Locate the cell with the specified text and output its (x, y) center coordinate. 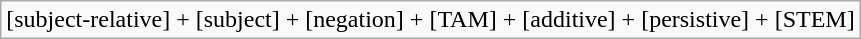
[subject-relative] + [subject] + [negation] + [TAM] + [additive] + [persistive] + [STEM] (430, 20)
